Extract the (X, Y) coordinate from the center of the cell holding the provided text.  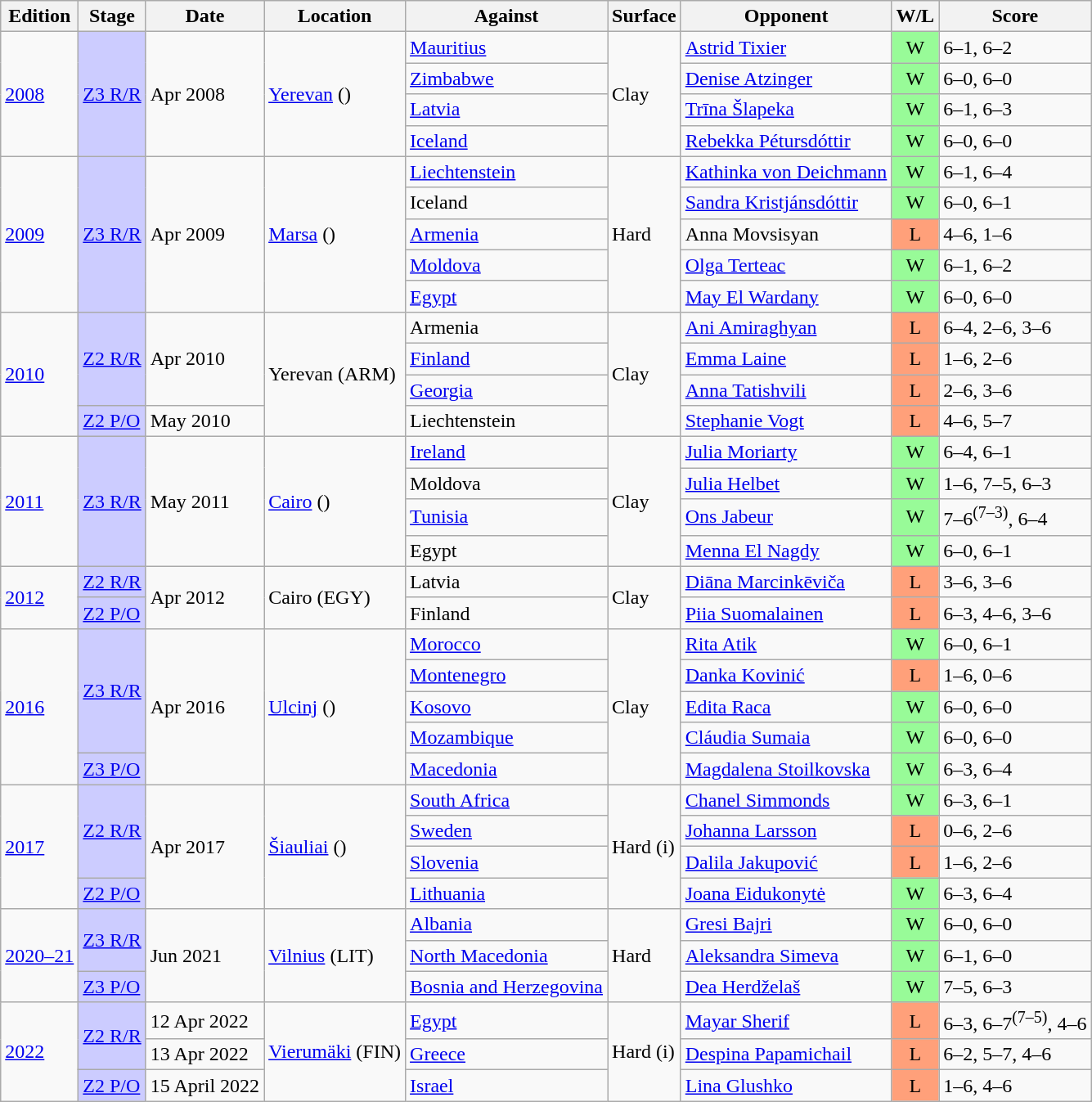
Denise Atzinger (786, 79)
Despina Papamichail (786, 1055)
Anna Tatishvili (786, 390)
4–6, 5–7 (1015, 421)
Dalila Jakupović (786, 862)
Piia Suomalainen (786, 613)
Score (1015, 16)
Cláudia Sumaia (786, 738)
Danka Kovinić (786, 676)
Diāna Marcinkēviča (786, 582)
Emma Laine (786, 358)
Menna El Nagdy (786, 551)
2–6, 3–6 (1015, 390)
6–3, 6–7(7–5), 4–6 (1015, 1021)
Rita Atik (786, 644)
2009 (39, 234)
Apr 2017 (204, 847)
Israel (507, 1086)
Albania (507, 924)
Johanna Larsson (786, 831)
13 Apr 2022 (204, 1055)
7–5, 6–3 (1015, 987)
Aleksandra Simeva (786, 956)
Yerevan (ARM) (335, 374)
6–1, 6–0 (1015, 956)
Mauritius (507, 47)
Greece (507, 1055)
Tunisia (507, 517)
Apr 2012 (204, 597)
6–4, 2–6, 3–6 (1015, 327)
6–4, 6–1 (1015, 452)
Mozambique (507, 738)
Opponent (786, 16)
2008 (39, 94)
Against (507, 16)
Ani Amiraghyan (786, 327)
Edition (39, 16)
6–1, 6–3 (1015, 110)
North Macedonia (507, 956)
Apr 2016 (204, 706)
2010 (39, 374)
May 2010 (204, 421)
Šiauliai () (335, 847)
Jun 2021 (204, 956)
Stephanie Vogt (786, 421)
Kosovo (507, 707)
Trīna Šlapeka (786, 110)
6–1, 6–4 (1015, 172)
3–6, 3–6 (1015, 582)
May El Wardany (786, 296)
Julia Moriarty (786, 452)
South Africa (507, 800)
2020–21 (39, 956)
1–6, 4–6 (1015, 1086)
Ireland (507, 452)
Olga Terteac (786, 265)
Sandra Kristjánsdóttir (786, 203)
Macedonia (507, 769)
Astrid Tixier (786, 47)
Surface (645, 16)
May 2011 (204, 502)
Vierumäki (FIN) (335, 1052)
Cairo () (335, 502)
Yerevan () (335, 94)
Ulcinj () (335, 706)
Bosnia and Herzegovina (507, 987)
Georgia (507, 390)
Stage (112, 16)
Marsa () (335, 234)
Julia Helbet (786, 484)
6–3, 4–6, 3–6 (1015, 613)
Apr 2010 (204, 358)
Rebekka Pétursdóttir (786, 141)
Chanel Simmonds (786, 800)
Cairo (EGY) (335, 597)
Sweden (507, 831)
1–6, 7–5, 6–3 (1015, 484)
6–2, 5–7, 4–6 (1015, 1055)
Apr 2009 (204, 234)
Mayar Sherif (786, 1021)
Location (335, 16)
Lithuania (507, 893)
Morocco (507, 644)
15 April 2022 (204, 1086)
Magdalena Stoilkovska (786, 769)
4–6, 1–6 (1015, 234)
Lina Glushko (786, 1086)
Vilnius (LIT) (335, 956)
0–6, 2–6 (1015, 831)
Slovenia (507, 862)
Kathinka von Deichmann (786, 172)
2017 (39, 847)
2011 (39, 502)
W/L (915, 16)
Edita Raca (786, 707)
6–3, 6–1 (1015, 800)
Anna Movsisyan (786, 234)
2016 (39, 706)
Montenegro (507, 676)
Ons Jabeur (786, 517)
2022 (39, 1052)
Joana Eidukonytė (786, 893)
2012 (39, 597)
Date (204, 16)
Dea Herdželaš (786, 987)
Zimbabwe (507, 79)
12 Apr 2022 (204, 1021)
Apr 2008 (204, 94)
Gresi Bajri (786, 924)
7–6(7–3), 6–4 (1015, 517)
1–6, 0–6 (1015, 676)
